Locate the cell with the specified text and output its (X, Y) center coordinate. 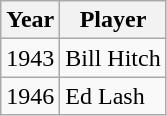
Ed Lash (113, 96)
Bill Hitch (113, 58)
Year (30, 20)
1946 (30, 96)
1943 (30, 58)
Player (113, 20)
